Determine the (X, Y) coordinate at the center of the cell enclosing the given text.  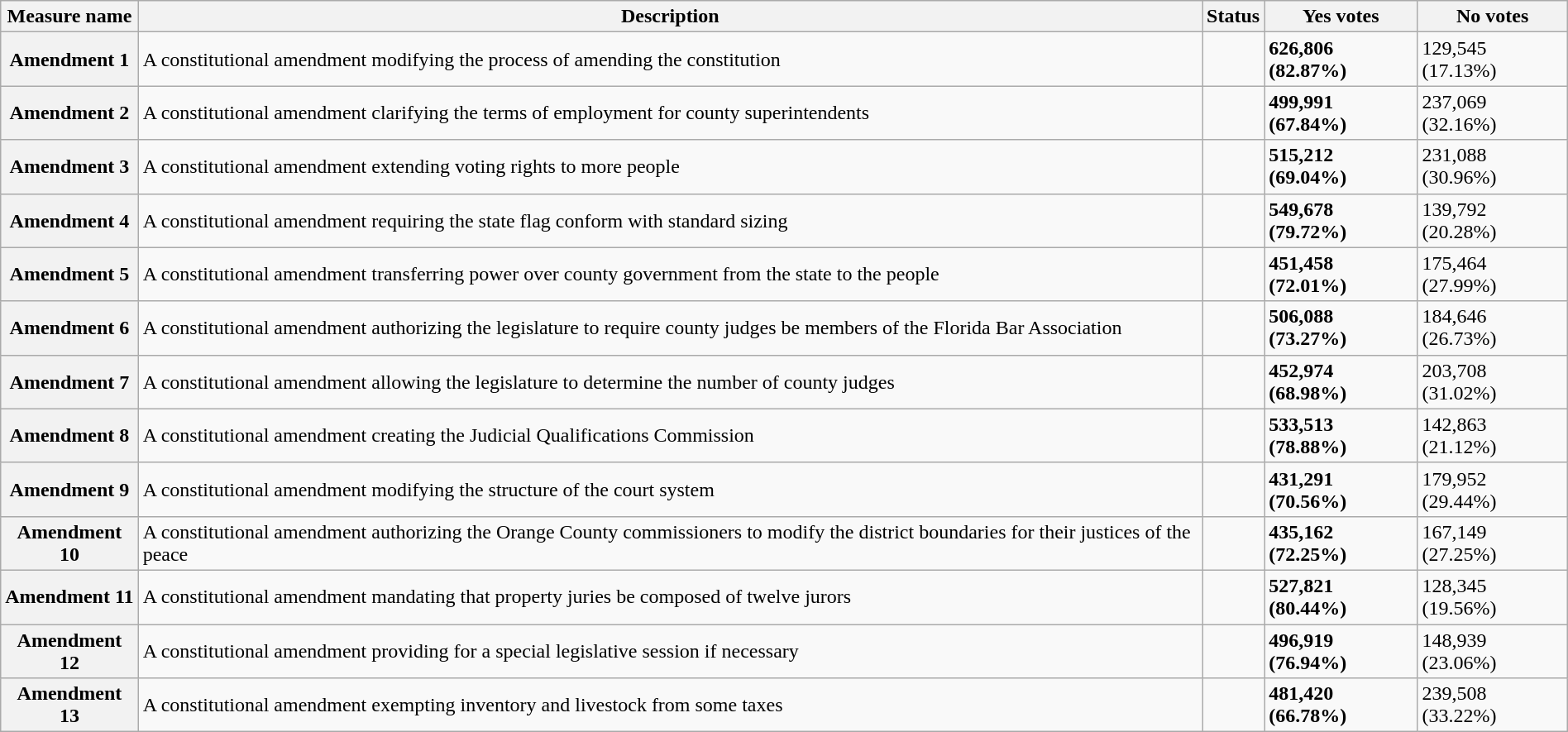
Amendment 7 (69, 382)
142,863 (21.12%) (1492, 435)
A constitutional amendment clarifying the terms of employment for county superintendents (670, 112)
626,806 (82.87%) (1341, 60)
A constitutional amendment modifying the process of amending the constitution (670, 60)
435,162 (72.25%) (1341, 543)
237,069 (32.16%) (1492, 112)
Amendment 3 (69, 167)
A constitutional amendment authorizing the Orange County commissioners to modify the district boundaries for their justices of the peace (670, 543)
452,974 (68.98%) (1341, 382)
481,420 (66.78%) (1341, 705)
Amendment 4 (69, 220)
A constitutional amendment extending voting rights to more people (670, 167)
148,939 (23.06%) (1492, 650)
533,513 (78.88%) (1341, 435)
239,508 (33.22%) (1492, 705)
A constitutional amendment modifying the structure of the court system (670, 490)
Amendment 11 (69, 597)
Description (670, 17)
184,646 (26.73%) (1492, 328)
139,792 (20.28%) (1492, 220)
Amendment 5 (69, 275)
431,291 (70.56%) (1341, 490)
527,821 (80.44%) (1341, 597)
128,345 (19.56%) (1492, 597)
451,458 (72.01%) (1341, 275)
Amendment 10 (69, 543)
Status (1234, 17)
A constitutional amendment transferring power over county government from the state to the people (670, 275)
Amendment 9 (69, 490)
Amendment 1 (69, 60)
506,088 (73.27%) (1341, 328)
No votes (1492, 17)
515,212 (69.04%) (1341, 167)
203,708 (31.02%) (1492, 382)
Yes votes (1341, 17)
A constitutional amendment requiring the state flag conform with standard sizing (670, 220)
129,545 (17.13%) (1492, 60)
549,678 (79.72%) (1341, 220)
Amendment 8 (69, 435)
A constitutional amendment authorizing the legislature to require county judges be members of the Florida Bar Association (670, 328)
175,464 (27.99%) (1492, 275)
Amendment 13 (69, 705)
Amendment 2 (69, 112)
167,149 (27.25%) (1492, 543)
Amendment 6 (69, 328)
Measure name (69, 17)
Amendment 12 (69, 650)
231,088 (30.96%) (1492, 167)
A constitutional amendment exempting inventory and livestock from some taxes (670, 705)
496,919 (76.94%) (1341, 650)
499,991 (67.84%) (1341, 112)
179,952 (29.44%) (1492, 490)
A constitutional amendment allowing the legislature to determine the number of county judges (670, 382)
A constitutional amendment providing for a special legislative session if necessary (670, 650)
A constitutional amendment mandating that property juries be composed of twelve jurors (670, 597)
A constitutional amendment creating the Judicial Qualifications Commission (670, 435)
